Extract the [x, y] coordinate from the center of the cell holding the provided text.  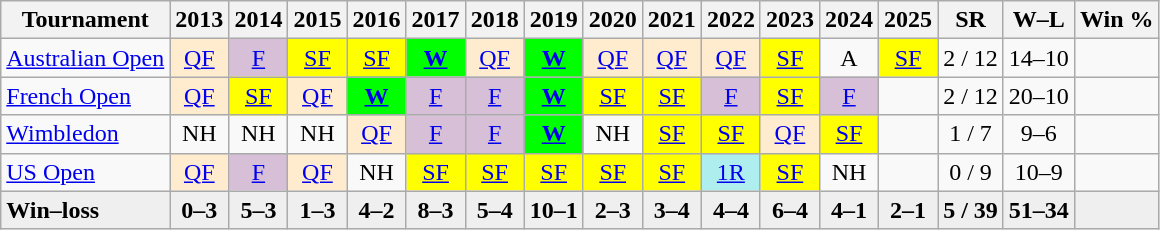
10–1 [554, 210]
2018 [494, 20]
Wimbledon [86, 134]
1–3 [318, 210]
French Open [86, 96]
2–1 [908, 210]
2023 [790, 20]
US Open [86, 172]
SR [971, 20]
5–3 [258, 210]
3–4 [672, 210]
20–10 [1038, 96]
2016 [376, 20]
14–10 [1038, 58]
2019 [554, 20]
0–3 [200, 210]
9–6 [1038, 134]
Win % [1116, 20]
2017 [436, 20]
Win–loss [86, 210]
Tournament [86, 20]
W–L [1038, 20]
10–9 [1038, 172]
2025 [908, 20]
51–34 [1038, 210]
6–4 [790, 210]
A [848, 58]
2013 [200, 20]
5–4 [494, 210]
4–1 [848, 210]
1R [730, 172]
2021 [672, 20]
1 / 7 [971, 134]
2015 [318, 20]
Australian Open [86, 58]
5 / 39 [971, 210]
2024 [848, 20]
0 / 9 [971, 172]
2014 [258, 20]
2020 [612, 20]
2–3 [612, 210]
4–2 [376, 210]
2022 [730, 20]
4–4 [730, 210]
8–3 [436, 210]
